From the cell containing the given text, extract its center point as (X, Y) coordinate. 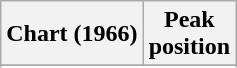
Peak position (189, 34)
Chart (1966) (72, 34)
